Scan for the cell matching the given text and deliver its [X, Y] coordinate at center. 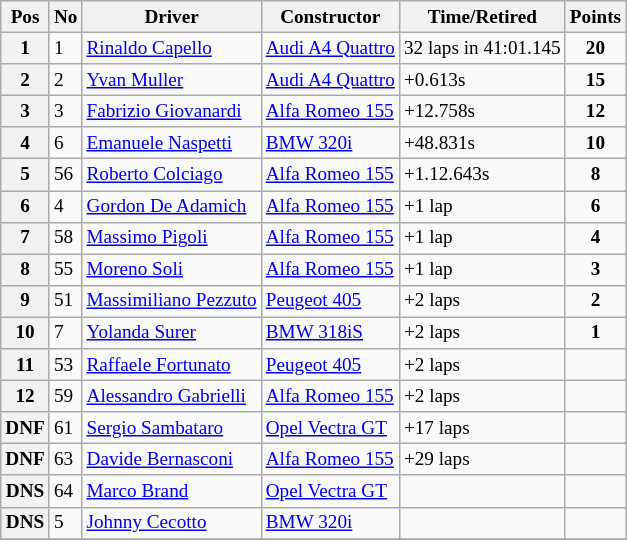
Massimiliano Pezzuto [172, 301]
15 [595, 80]
Johnny Cecotto [172, 523]
61 [66, 428]
9 [26, 301]
59 [66, 396]
Gordon De Adamich [172, 206]
Davide Bernasconi [172, 460]
Emanuele Naspetti [172, 143]
63 [66, 460]
20 [595, 48]
+12.758s [482, 111]
Constructor [330, 17]
Fabrizio Giovanardi [172, 111]
No [66, 17]
Rinaldo Capello [172, 48]
32 laps in 41:01.145 [482, 48]
Yolanda Surer [172, 333]
58 [66, 238]
Raffaele Fortunato [172, 365]
55 [66, 270]
+48.831s [482, 143]
53 [66, 365]
51 [66, 301]
Yvan Muller [172, 80]
Massimo Pigoli [172, 238]
+29 laps [482, 460]
Points [595, 17]
Time/Retired [482, 17]
Driver [172, 17]
11 [26, 365]
Pos [26, 17]
Roberto Colciago [172, 175]
+1.12.643s [482, 175]
Alessandro Gabrielli [172, 396]
64 [66, 491]
BMW 318iS [330, 333]
Marco Brand [172, 491]
56 [66, 175]
Sergio Sambataro [172, 428]
Moreno Soli [172, 270]
+0.613s [482, 80]
+17 laps [482, 428]
